Return the [X, Y] coordinate for the center point of the cell that contains the specified text.  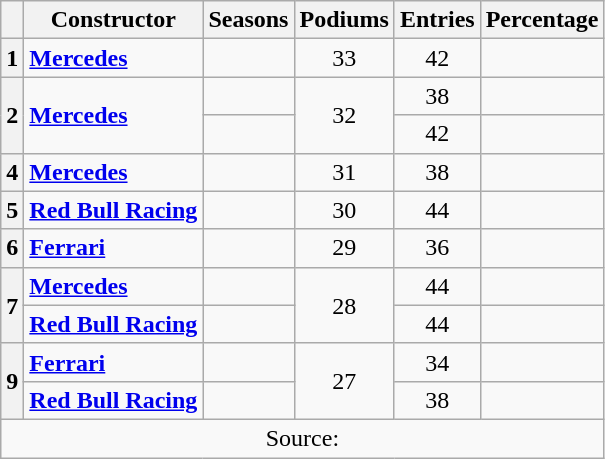
4 [12, 172]
5 [12, 210]
30 [344, 210]
32 [344, 115]
36 [437, 248]
7 [12, 305]
1 [12, 58]
27 [344, 381]
Seasons [248, 20]
Constructor [114, 20]
Podiums [344, 20]
28 [344, 305]
6 [12, 248]
Source: [302, 438]
34 [437, 362]
Entries [437, 20]
Percentage [542, 20]
9 [12, 381]
29 [344, 248]
31 [344, 172]
2 [12, 115]
33 [344, 58]
